From the cell containing the given text, extract its center point as (x, y) coordinate. 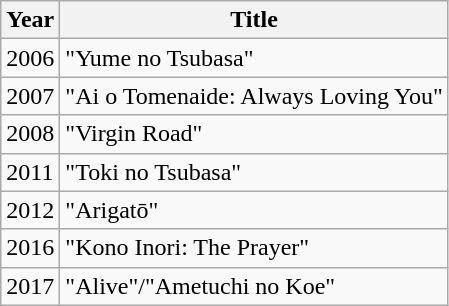
"Toki no Tsubasa" (254, 172)
2007 (30, 96)
2016 (30, 248)
"Ai o Tomenaide: Always Loving You" (254, 96)
"Alive"/"Ametuchi no Koe" (254, 286)
2012 (30, 210)
"Virgin Road" (254, 134)
2008 (30, 134)
2006 (30, 58)
"Arigatō" (254, 210)
Year (30, 20)
Title (254, 20)
2011 (30, 172)
2017 (30, 286)
"Yume no Tsubasa" (254, 58)
"Kono Inori: The Prayer" (254, 248)
